Determine the (x, y) coordinate at the center of the cell enclosing the given text.  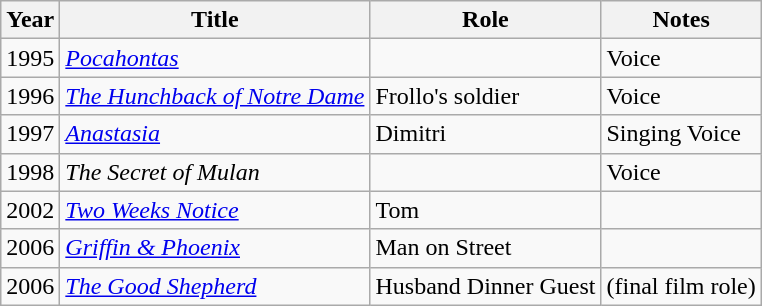
Notes (681, 20)
1997 (30, 134)
Dimitri (486, 134)
1995 (30, 58)
2002 (30, 210)
Man on Street (486, 248)
Two Weeks Notice (215, 210)
The Hunchback of Notre Dame (215, 96)
(final film role) (681, 286)
The Good Shepherd (215, 286)
1998 (30, 172)
Year (30, 20)
Frollo's soldier (486, 96)
Husband Dinner Guest (486, 286)
Singing Voice (681, 134)
Anastasia (215, 134)
1996 (30, 96)
Title (215, 20)
The Secret of Mulan (215, 172)
Tom (486, 210)
Role (486, 20)
Pocahontas (215, 58)
Griffin & Phoenix (215, 248)
